Return the (x, y) coordinate for the center point of the cell that contains the specified text.  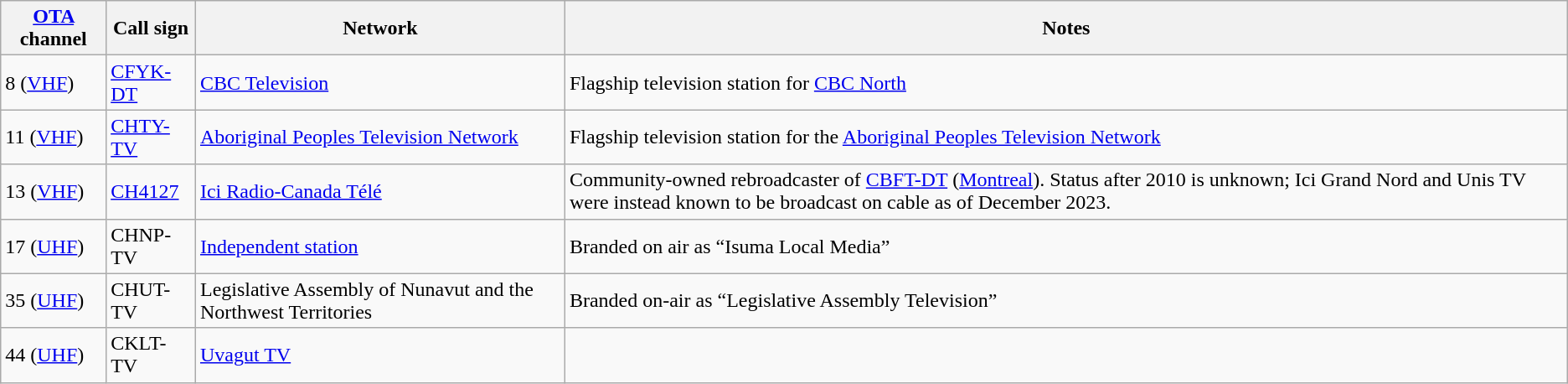
Branded on-air as “Legislative Assembly Television” (1065, 300)
35 (UHF) (54, 300)
Ici Radio-Canada Télé (380, 191)
Notes (1065, 29)
Uvagut TV (380, 355)
Flagship television station for CBC North (1065, 82)
44 (UHF) (54, 355)
CH4127 (151, 191)
CKLT-TV (151, 355)
Independent station (380, 246)
CFYK-DT (151, 82)
Legislative Assembly of Nunavut and the Northwest Territories (380, 300)
11 (VHF) (54, 138)
17 (UHF) (54, 246)
Aboriginal Peoples Television Network (380, 138)
OTA channel (54, 29)
13 (VHF) (54, 191)
CHNP-TV (151, 246)
Flagship television station for the Aboriginal Peoples Television Network (1065, 138)
CBC Television (380, 82)
CHTY-TV (151, 138)
Branded on air as “Isuma Local Media” (1065, 246)
Network (380, 29)
CHUT-TV (151, 300)
Call sign (151, 29)
8 (VHF) (54, 82)
